Provide the (X, Y) coordinate of the cell's center where the given text is located.  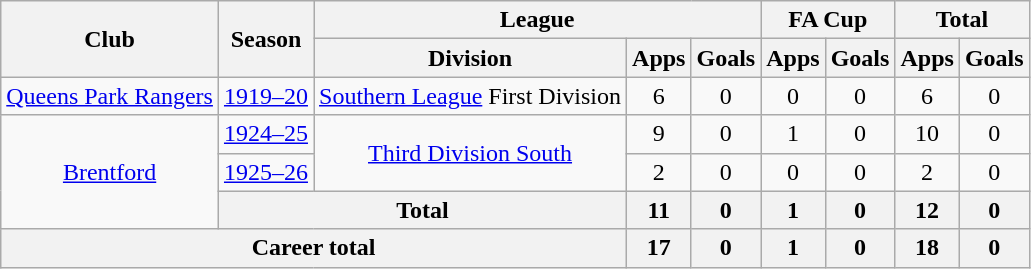
League (538, 20)
Club (110, 39)
1919–20 (266, 96)
Third Division South (470, 153)
Queens Park Rangers (110, 96)
Brentford (110, 172)
10 (927, 134)
17 (659, 248)
11 (659, 210)
Southern League First Division (470, 96)
Career total (314, 248)
Division (470, 58)
18 (927, 248)
9 (659, 134)
12 (927, 210)
1925–26 (266, 172)
FA Cup (828, 20)
1924–25 (266, 134)
Season (266, 39)
